Pinpoint the cell where the given text exists, returning its (X, Y) midpoint coordinate. 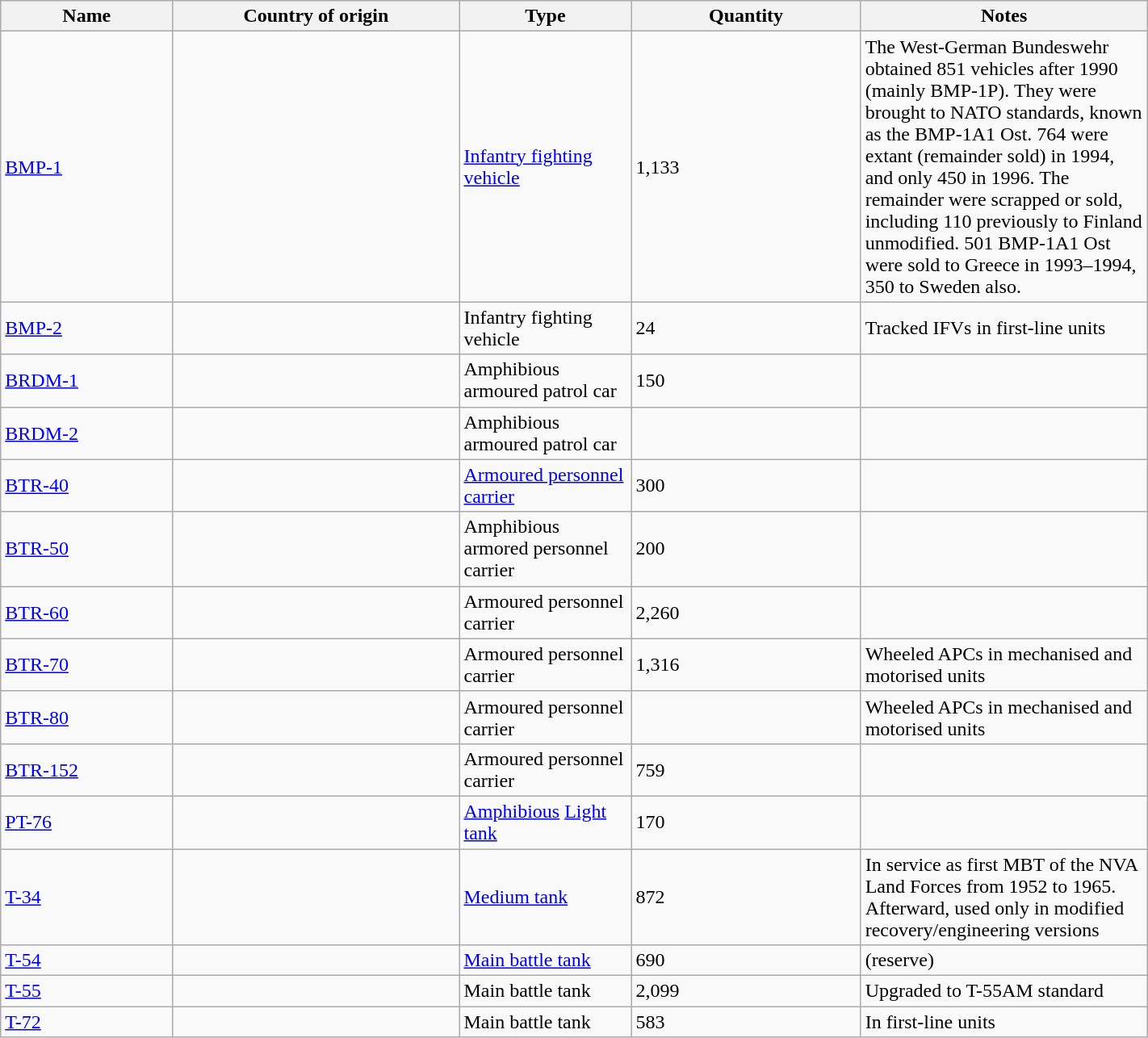
Notes (1004, 16)
2,099 (746, 991)
BRDM-2 (87, 433)
300 (746, 486)
1,133 (746, 166)
In service as first MBT of the NVA Land Forces from 1952 to 1965. Afterward, used only in modified recovery/engineering versions (1004, 898)
24 (746, 328)
583 (746, 1022)
Name (87, 16)
BTR-50 (87, 549)
BRDM-1 (87, 381)
759 (746, 770)
BTR-60 (87, 612)
BTR-70 (87, 665)
690 (746, 961)
(reserve) (1004, 961)
In first-line units (1004, 1022)
Upgraded to T-55AM standard (1004, 991)
BTR-80 (87, 717)
Medium tank (546, 898)
T-72 (87, 1022)
Amphibious armored personnel carrier (546, 549)
Country of origin (316, 16)
150 (746, 381)
BTR-152 (87, 770)
BTR-40 (87, 486)
200 (746, 549)
1,316 (746, 665)
BMP-1 (87, 166)
170 (746, 822)
Type (546, 16)
Amphibious Light tank (546, 822)
T-55 (87, 991)
PT-76 (87, 822)
BMP-2 (87, 328)
T-34 (87, 898)
2,260 (746, 612)
872 (746, 898)
Tracked IFVs in first-line units (1004, 328)
T-54 (87, 961)
Quantity (746, 16)
